Output the [x, y] coordinate of the center of the cell containing the given text.  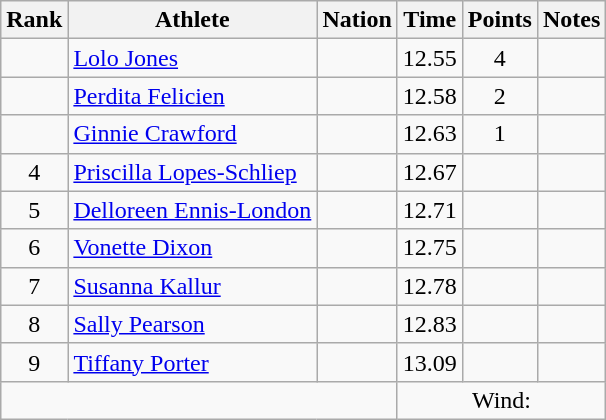
Points [500, 20]
Priscilla Lopes-Schliep [192, 172]
Rank [34, 20]
Ginnie Crawford [192, 134]
12.58 [430, 96]
Sally Pearson [192, 324]
9 [34, 362]
6 [34, 248]
Notes [571, 20]
13.09 [430, 362]
2 [500, 96]
Perdita Felicien [192, 96]
12.63 [430, 134]
Lolo Jones [192, 58]
12.78 [430, 286]
5 [34, 210]
12.71 [430, 210]
Vonette Dixon [192, 248]
Time [430, 20]
Delloreen Ennis-London [192, 210]
7 [34, 286]
12.83 [430, 324]
12.75 [430, 248]
12.67 [430, 172]
1 [500, 134]
Athlete [192, 20]
8 [34, 324]
Tiffany Porter [192, 362]
Nation [357, 20]
12.55 [430, 58]
Wind: [502, 400]
Susanna Kallur [192, 286]
